Provide the [x, y] coordinate of the cell's center where the given text is located.  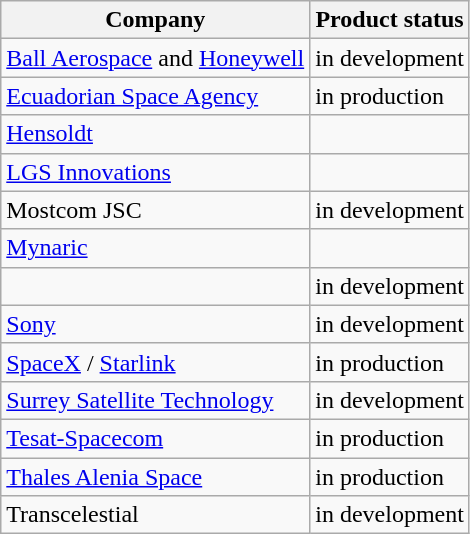
Ecuadorian Space Agency [156, 96]
Tesat-Spacecom [156, 438]
Company [156, 20]
SpaceX / Starlink [156, 362]
Sony [156, 324]
Thales Alenia Space [156, 477]
Product status [390, 20]
Hensoldt [156, 134]
Surrey Satellite Technology [156, 400]
LGS Innovations [156, 172]
Mostcom JSC [156, 210]
Transcelestial [156, 515]
Ball Aerospace and Honeywell [156, 58]
Mynaric [156, 248]
